Pinpoint the cell where the given text exists, returning its (x, y) midpoint coordinate. 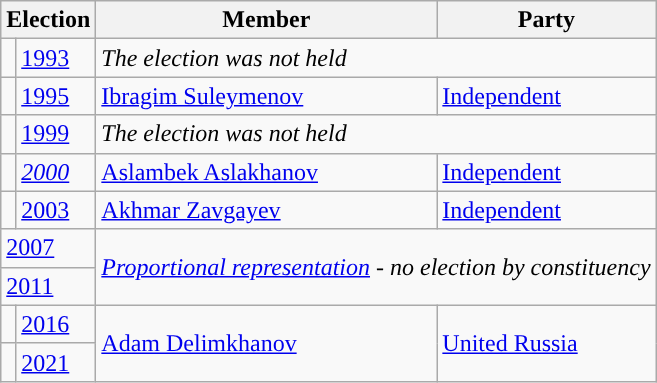
Ibragim Suleymenov (266, 96)
2011 (48, 286)
2007 (48, 248)
Proportional representation - no election by constituency (376, 267)
United Russia (546, 343)
Adam Delimkhanov (266, 343)
2003 (56, 210)
1993 (56, 58)
Election (48, 20)
Party (546, 20)
2016 (56, 324)
Aslambek Aslakhanov (266, 172)
2000 (56, 172)
1995 (56, 96)
Member (266, 20)
Akhmar Zavgayev (266, 210)
1999 (56, 134)
2021 (56, 362)
